Find where the given text appears and provide that cell's center as (x, y) coordinate. 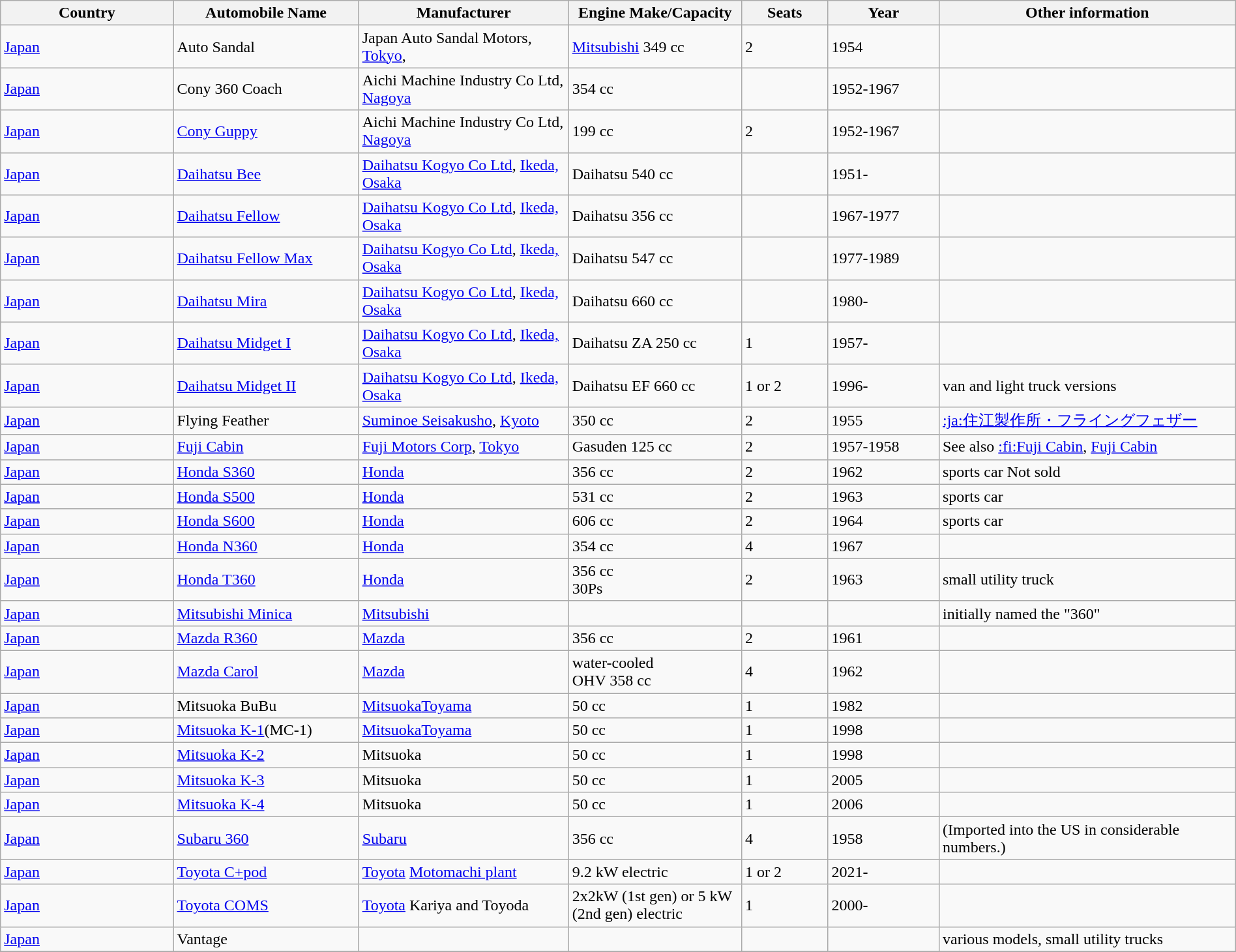
Honda S600 (266, 521)
1954 (883, 47)
Mitsuoka K-3 (266, 780)
Daihatsu Mira (266, 301)
Seats (785, 13)
water-cooled OHV 358 cc (655, 671)
small utility truck (1087, 580)
Engine Make/Capacity (655, 13)
606 cc (655, 521)
Suminoe Seisakusho, Kyoto (463, 421)
:ja:住江製作所・フライングフェザー (1087, 421)
1955 (883, 421)
Daihatsu Midget II (266, 386)
Daihatsu EF 660 cc (655, 386)
Mitsubishi 349 cc (655, 47)
1957- (883, 343)
Country (87, 13)
9.2 kW electric (655, 872)
Year (883, 13)
1964 (883, 521)
Mitsubishi (463, 613)
1967 (883, 546)
2021- (883, 872)
350 cc (655, 421)
1982 (883, 706)
2005 (883, 780)
Mitsuoka K-2 (266, 755)
Daihatsu Fellow Max (266, 258)
1980- (883, 301)
1958 (883, 838)
Daihatsu Fellow (266, 216)
Mazda Carol (266, 671)
2x2kW (1st gen) or 5 kW (2nd gen) electric (655, 906)
2000- (883, 906)
Daihatsu ZA 250 cc (655, 343)
Subaru 360 (266, 838)
Fuji Cabin (266, 447)
1977-1989 (883, 258)
Manufacturer (463, 13)
Other information (1087, 13)
(Imported into the US in considerable numbers.) (1087, 838)
Daihatsu 547 cc (655, 258)
Honda S360 (266, 472)
1957-1958 (883, 447)
Mazda R360 (266, 638)
Fuji Motors Corp, Tokyo (463, 447)
2006 (883, 805)
Honda T360 (266, 580)
Daihatsu Midget I (266, 343)
1961 (883, 638)
Cony Guppy (266, 132)
1996- (883, 386)
199 cc (655, 132)
Honda S500 (266, 497)
Daihatsu 356 cc (655, 216)
Toyota Motomachi plant (463, 872)
Mitsuoka K-1(MC-1) (266, 730)
Subaru (463, 838)
Toyota COMS (266, 906)
sports car Not sold (1087, 472)
van and light truck versions (1087, 386)
Mitsuoka K-4 (266, 805)
Gasuden 125 cc (655, 447)
356 cc30Ps (655, 580)
Automobile Name (266, 13)
Toyota Kariya and Toyoda (463, 906)
various models, small utility trucks (1087, 939)
Daihatsu Bee (266, 173)
1951- (883, 173)
Japan Auto Sandal Motors, Tokyo, (463, 47)
Mitsubishi Minica (266, 613)
Flying Feather (266, 421)
Honda N360 (266, 546)
Cony 360 Coach (266, 89)
Toyota C+pod (266, 872)
531 cc (655, 497)
See also :fi:Fuji Cabin, Fuji Cabin (1087, 447)
initially named the "360" (1087, 613)
Daihatsu 660 cc (655, 301)
Vantage (266, 939)
Daihatsu 540 cc (655, 173)
Mitsuoka BuBu (266, 706)
Auto Sandal (266, 47)
1967-1977 (883, 216)
